Pinpoint the cell where the given text exists, returning its (X, Y) midpoint coordinate. 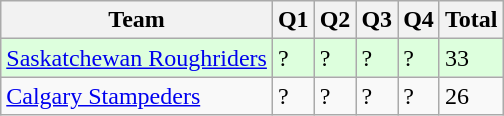
Saskatchewan Roughriders (137, 58)
Q3 (377, 20)
Q2 (335, 20)
Calgary Stampeders (137, 96)
Total (471, 20)
Team (137, 20)
Q4 (419, 20)
26 (471, 96)
Q1 (293, 20)
33 (471, 58)
